Return [x, y] of the center of cell containing provided text 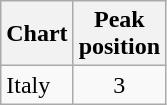
Chart [37, 34]
Italy [37, 85]
3 [119, 85]
Peakposition [119, 34]
